Output the (X, Y) coordinate of the center of the cell containing the given text.  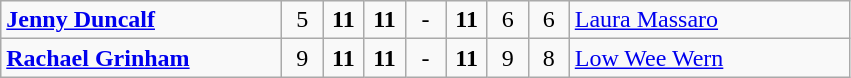
Jenny Duncalf (142, 20)
Low Wee Wern (710, 58)
Rachael Grinham (142, 58)
Laura Massaro (710, 20)
5 (302, 20)
8 (548, 58)
